Identify which cell holds the provided text, then report its [X, Y] central coordinate. 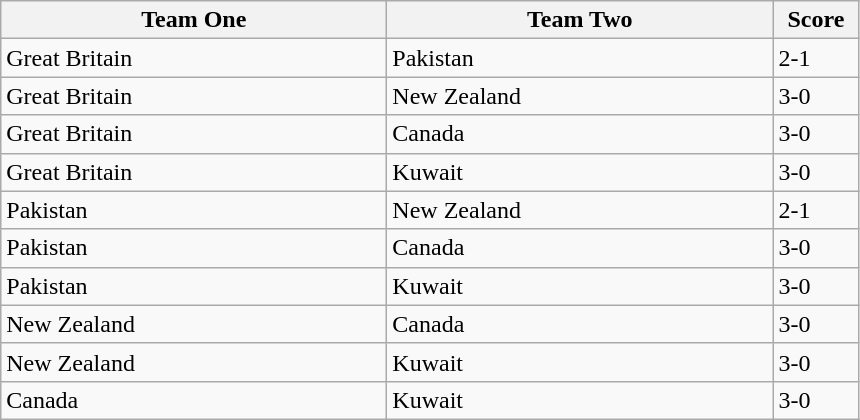
Team One [194, 20]
Score [816, 20]
Team Two [580, 20]
